For the text-containing cell, return its midpoint in (x, y) coordinate format. 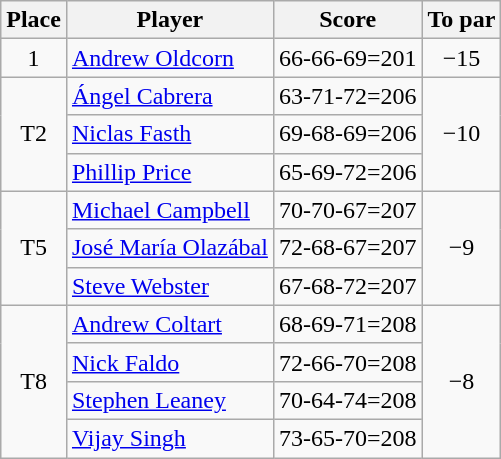
José María Olazábal (170, 248)
72-66-70=208 (348, 362)
Score (348, 20)
66-66-69=201 (348, 58)
Phillip Price (170, 172)
−8 (462, 381)
Andrew Oldcorn (170, 58)
67-68-72=207 (348, 286)
73-65-70=208 (348, 438)
T5 (34, 248)
70-70-67=207 (348, 210)
To par (462, 20)
Andrew Coltart (170, 324)
70-64-74=208 (348, 400)
1 (34, 58)
Michael Campbell (170, 210)
−15 (462, 58)
−9 (462, 248)
T2 (34, 134)
Ángel Cabrera (170, 96)
Stephen Leaney (170, 400)
69-68-69=206 (348, 134)
Vijay Singh (170, 438)
63-71-72=206 (348, 96)
Nick Faldo (170, 362)
T8 (34, 381)
Player (170, 20)
Niclas Fasth (170, 134)
72-68-67=207 (348, 248)
68-69-71=208 (348, 324)
65-69-72=206 (348, 172)
−10 (462, 134)
Place (34, 20)
Steve Webster (170, 286)
